Output the (X, Y) coordinate of the center of the cell containing the given text.  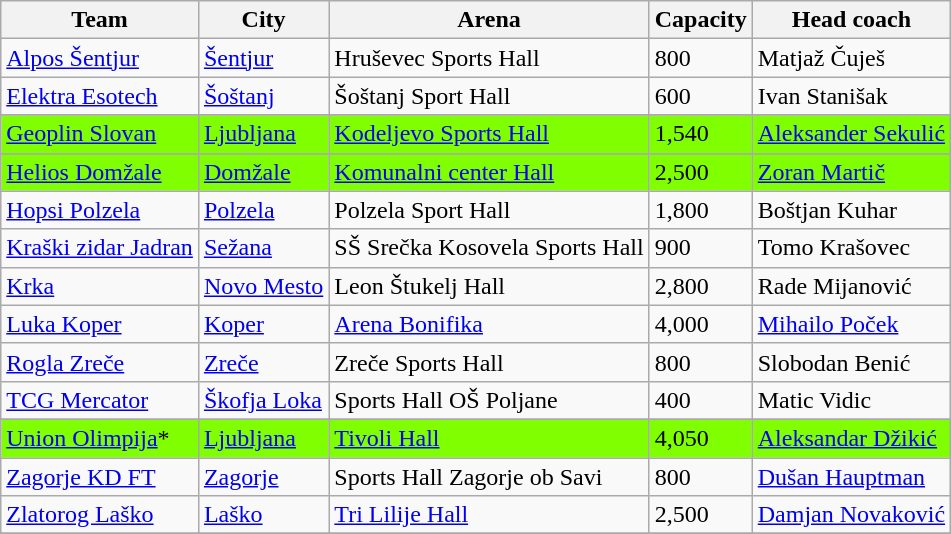
Koper (263, 324)
Novo Mesto (263, 286)
Aleksandar Džikić (851, 438)
Polzela Sport Hall (489, 210)
Elektra Esotech (100, 96)
Dušan Hauptman (851, 477)
Leon Štukelj Hall (489, 286)
Sežana (263, 248)
Damjan Novaković (851, 515)
Sports Hall Zagorje ob Savi (489, 477)
600 (700, 96)
Ivan Stanišak (851, 96)
City (263, 20)
SŠ Srečka Kosovela Sports Hall (489, 248)
Krka (100, 286)
Slobodan Benić (851, 362)
Rade Mijanović (851, 286)
Zreče (263, 362)
Domžale (263, 172)
Kodeljevo Sports Hall (489, 134)
Capacity (700, 20)
Geoplin Slovan (100, 134)
400 (700, 400)
Zreče Sports Hall (489, 362)
Alpos Šentjur (100, 58)
Team (100, 20)
Zagorje KD FT (100, 477)
Luka Koper (100, 324)
Hopsi Polzela (100, 210)
Matjaž Čuješ (851, 58)
Laško (263, 515)
Škofja Loka (263, 400)
Zoran Martič (851, 172)
Šoštanj (263, 96)
Union Olimpija* (100, 438)
Head coach (851, 20)
TCG Mercator (100, 400)
4,000 (700, 324)
Helios Domžale (100, 172)
Sports Hall OŠ Poljane (489, 400)
Arena Bonifika (489, 324)
Boštjan Kuhar (851, 210)
900 (700, 248)
Aleksander Sekulić (851, 134)
Šoštanj Sport Hall (489, 96)
Arena (489, 20)
Šentjur (263, 58)
1,800 (700, 210)
2,800 (700, 286)
4,050 (700, 438)
Mihailo Poček (851, 324)
Zlatorog Laško (100, 515)
Hruševec Sports Hall (489, 58)
Zagorje (263, 477)
Kraški zidar Jadran (100, 248)
Polzela (263, 210)
Tivoli Hall (489, 438)
Matic Vidic (851, 400)
Komunalni center Hall (489, 172)
Rogla Zreče (100, 362)
Tomo Krašovec (851, 248)
1,540 (700, 134)
Tri Lilije Hall (489, 515)
